Search for the cell housing the specified text and yield its (x, y) center coordinate. 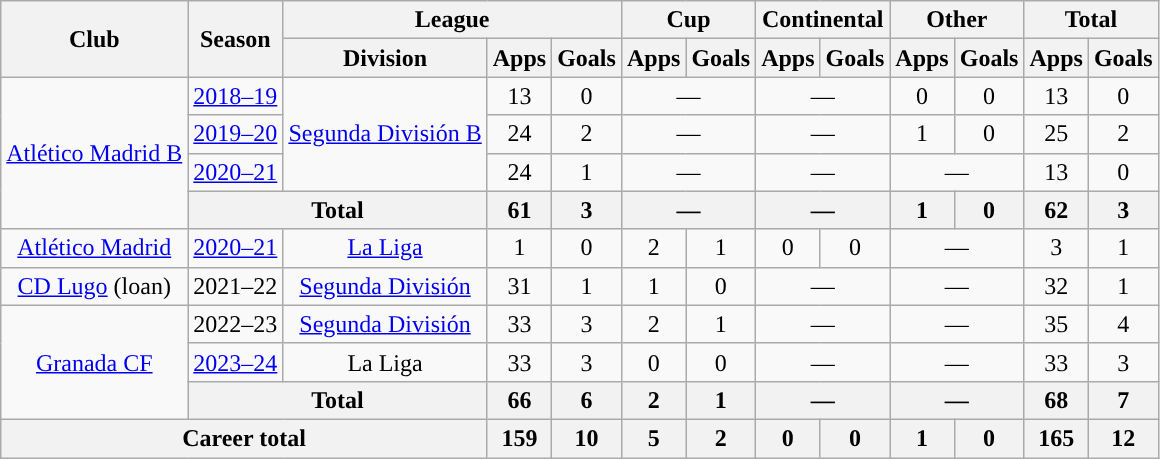
4 (1123, 324)
CD Lugo (loan) (94, 286)
68 (1056, 400)
32 (1056, 286)
Division (385, 58)
7 (1123, 400)
Cup (688, 20)
Club (94, 39)
2023–24 (236, 362)
Atlético Madrid B (94, 153)
Other (957, 20)
Career total (244, 438)
6 (587, 400)
25 (1056, 134)
2022–23 (236, 324)
Segunda División B (385, 134)
Atlético Madrid (94, 248)
61 (519, 210)
League (452, 20)
2018–19 (236, 96)
2019–20 (236, 134)
Granada CF (94, 362)
5 (653, 438)
159 (519, 438)
35 (1056, 324)
10 (587, 438)
62 (1056, 210)
31 (519, 286)
Season (236, 39)
165 (1056, 438)
12 (1123, 438)
2021–22 (236, 286)
66 (519, 400)
Continental (823, 20)
